Locate the cell with the specified text and output its (x, y) center coordinate. 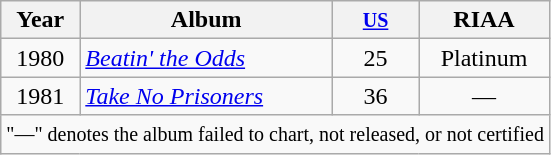
1980 (40, 58)
25 (376, 58)
Platinum (484, 58)
Year (40, 20)
1981 (40, 96)
RIAA (484, 20)
"—" denotes the album failed to chart, not released, or not certified (276, 134)
36 (376, 96)
Beatin' the Odds (206, 58)
Take No Prisoners (206, 96)
Album (206, 20)
— (484, 96)
US (376, 20)
